Provide the (X, Y) coordinate of the cell's center where the given text is located.  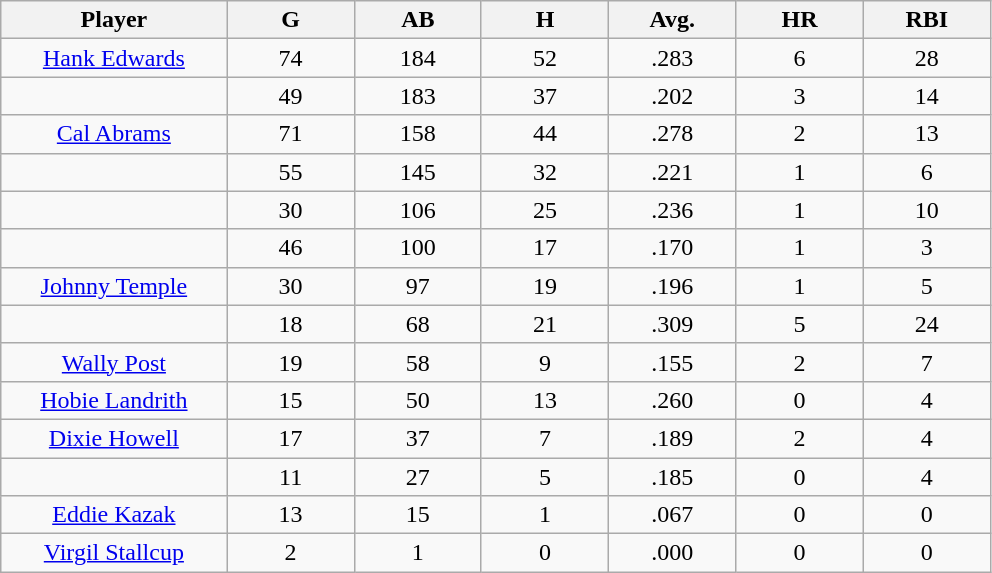
97 (418, 286)
Eddie Kazak (114, 515)
27 (418, 477)
100 (418, 248)
52 (544, 58)
49 (290, 96)
.236 (672, 210)
50 (418, 400)
32 (544, 172)
Hobie Landrith (114, 400)
RBI (926, 20)
.170 (672, 248)
106 (418, 210)
Johnny Temple (114, 286)
.278 (672, 134)
183 (418, 96)
11 (290, 477)
Virgil Stallcup (114, 553)
145 (418, 172)
.185 (672, 477)
21 (544, 324)
.067 (672, 515)
28 (926, 58)
.189 (672, 438)
Wally Post (114, 362)
Cal Abrams (114, 134)
14 (926, 96)
71 (290, 134)
.196 (672, 286)
.283 (672, 58)
24 (926, 324)
18 (290, 324)
184 (418, 58)
158 (418, 134)
44 (544, 134)
HR (800, 20)
68 (418, 324)
9 (544, 362)
46 (290, 248)
Player (114, 20)
.309 (672, 324)
.260 (672, 400)
55 (290, 172)
.155 (672, 362)
25 (544, 210)
10 (926, 210)
Dixie Howell (114, 438)
.000 (672, 553)
Avg. (672, 20)
H (544, 20)
.221 (672, 172)
AB (418, 20)
58 (418, 362)
Hank Edwards (114, 58)
.202 (672, 96)
74 (290, 58)
G (290, 20)
